Output the (X, Y) coordinate of the center of the cell containing the given text.  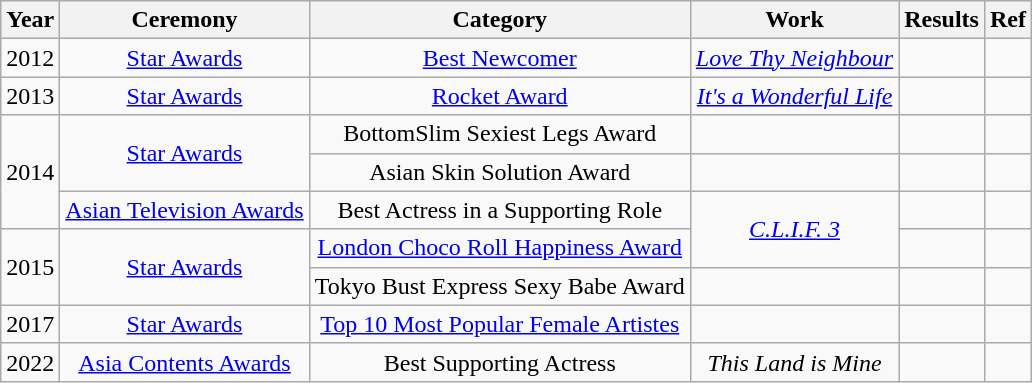
Asian Skin Solution Award (500, 172)
Best Newcomer (500, 58)
Ceremony (184, 20)
This Land is Mine (794, 362)
London Choco Roll Happiness Award (500, 248)
Rocket Award (500, 96)
Love Thy Neighbour (794, 58)
2022 (30, 362)
BottomSlim Sexiest Legs Award (500, 134)
Work (794, 20)
2012 (30, 58)
Best Supporting Actress (500, 362)
Top 10 Most Popular Female Artistes (500, 324)
Ref (1008, 20)
2017 (30, 324)
2013 (30, 96)
Results (942, 20)
Category (500, 20)
C.L.I.F. 3 (794, 229)
Year (30, 20)
2015 (30, 267)
2014 (30, 172)
Asian Television Awards (184, 210)
Tokyo Bust Express Sexy Babe Award (500, 286)
Asia Contents Awards (184, 362)
Best Actress in a Supporting Role (500, 210)
It's a Wonderful Life (794, 96)
